Provide the [X, Y] coordinate of the cell's center where the given text is located.  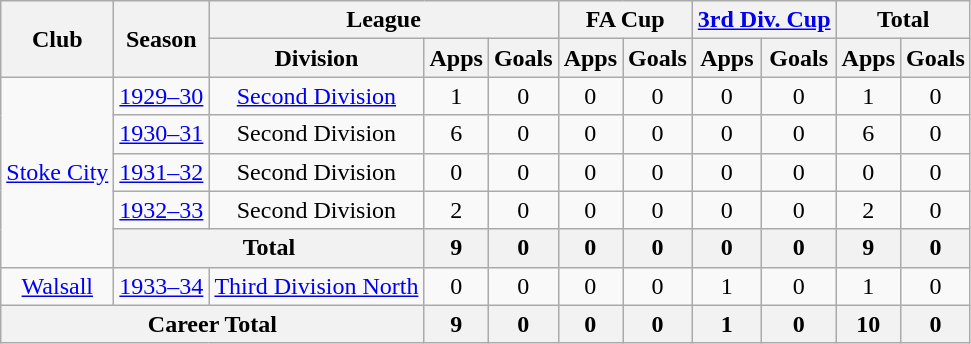
Walsall [58, 286]
Season [162, 39]
1929–30 [162, 96]
10 [868, 324]
Career Total [212, 324]
1930–31 [162, 134]
Division [316, 58]
1932–33 [162, 210]
FA Cup [625, 20]
1933–34 [162, 286]
Third Division North [316, 286]
Club [58, 39]
League [384, 20]
3rd Div. Cup [764, 20]
Stoke City [58, 172]
1931–32 [162, 172]
